Detect which cell encompasses the target text, then output its [X, Y] center coordinate. 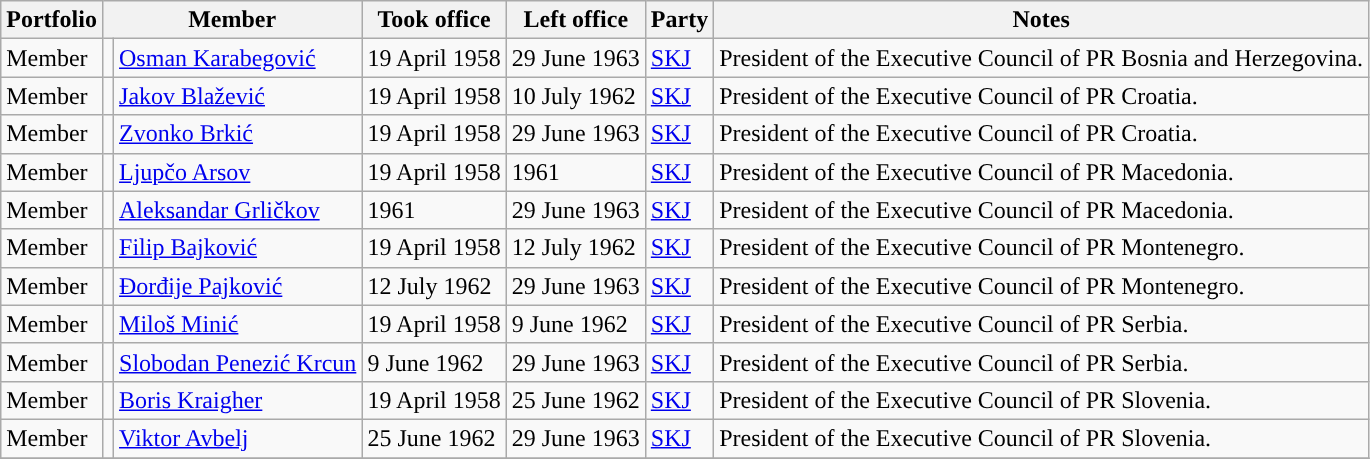
Viktor Avbelj [238, 438]
President of the Executive Council of PR Bosnia and Herzegovina. [1042, 58]
Slobodan Penezić Krcun [238, 362]
Ljupčo Arsov [238, 172]
Aleksandar Grličkov [238, 210]
Party [679, 20]
10 July 1962 [576, 96]
Portfolio [52, 20]
Boris Kraigher [238, 400]
Osman Karabegović [238, 58]
Left office [576, 20]
Notes [1042, 20]
Took office [434, 20]
Filip Bajković [238, 248]
Miloš Minić [238, 324]
Đorđije Pajković [238, 286]
Zvonko Brkić [238, 134]
Jakov Blažević [238, 96]
